Pinpoint the cell where the given text exists, returning its (x, y) midpoint coordinate. 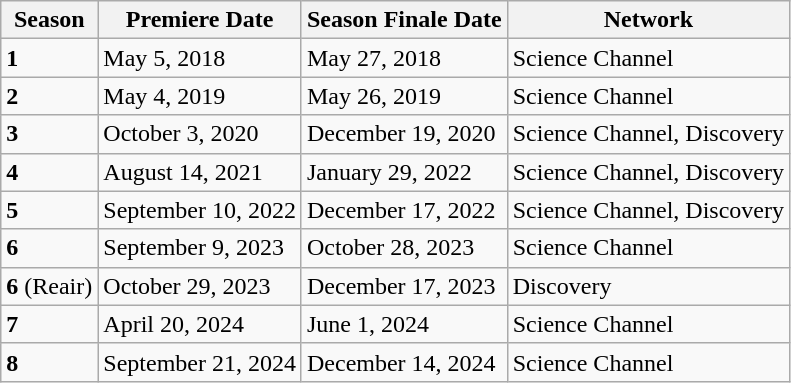
Season (50, 20)
Premiere Date (200, 20)
May 4, 2019 (200, 96)
5 (50, 210)
Season Finale Date (404, 20)
December 19, 2020 (404, 134)
October 3, 2020 (200, 134)
8 (50, 362)
September 10, 2022 (200, 210)
2 (50, 96)
1 (50, 58)
Discovery (648, 286)
December 17, 2023 (404, 286)
May 26, 2019 (404, 96)
4 (50, 172)
6 (50, 248)
October 28, 2023 (404, 248)
April 20, 2024 (200, 324)
May 27, 2018 (404, 58)
August 14, 2021 (200, 172)
Network (648, 20)
June 1, 2024 (404, 324)
January 29, 2022 (404, 172)
3 (50, 134)
December 17, 2022 (404, 210)
September 21, 2024 (200, 362)
6 (Reair) (50, 286)
May 5, 2018 (200, 58)
October 29, 2023 (200, 286)
7 (50, 324)
December 14, 2024 (404, 362)
September 9, 2023 (200, 248)
